Identify which cell holds the provided text, then report its (X, Y) central coordinate. 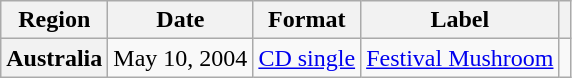
Date (180, 20)
Region (54, 20)
Label (460, 20)
CD single (307, 58)
Format (307, 20)
May 10, 2004 (180, 58)
Australia (54, 58)
Festival Mushroom (460, 58)
